Extract the (X, Y) coordinate from the center of the cell holding the provided text.  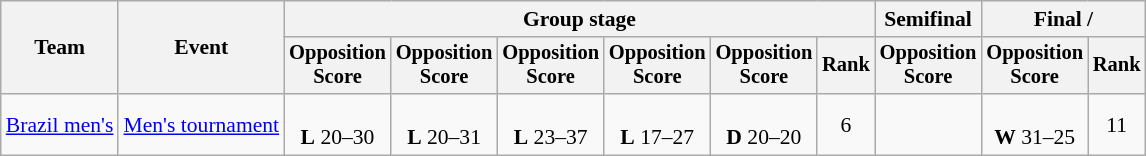
Event (201, 48)
6 (846, 124)
Group stage (580, 19)
L 20–31 (444, 124)
Team (60, 48)
L 20–30 (338, 124)
Final / (1063, 19)
11 (1117, 124)
D 20–20 (764, 124)
L 17–27 (658, 124)
Brazil men's (60, 124)
Semifinal (928, 19)
Men's tournament (201, 124)
L 23–37 (550, 124)
W 31–25 (1034, 124)
